Capture the cell that displays the provided text and extract its (x, y) central coordinate. 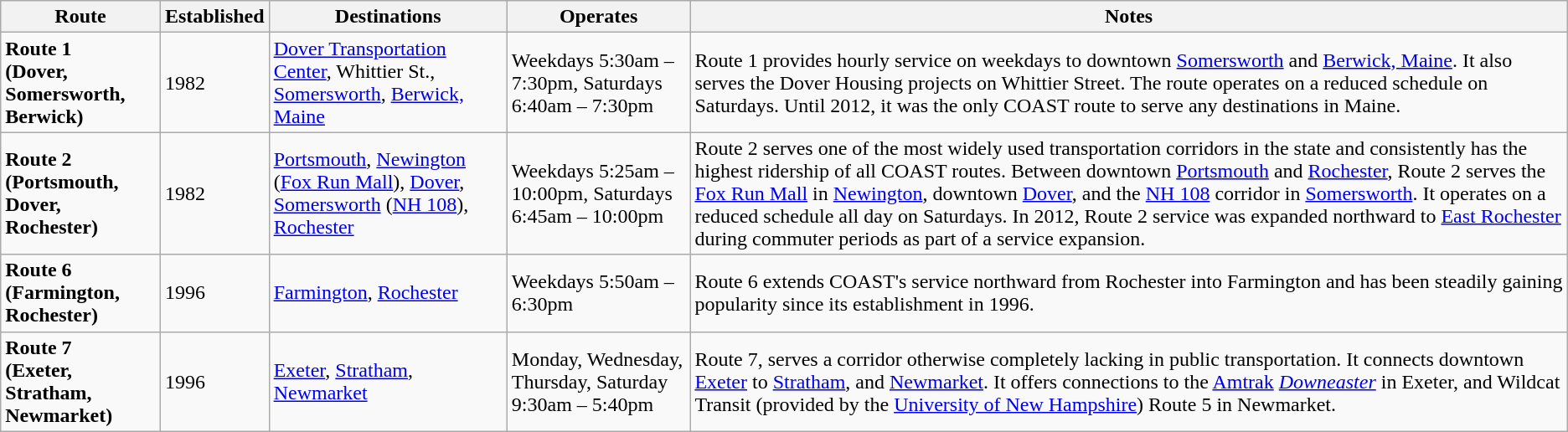
Dover Transportation Center, Whittier St., Somersworth, Berwick, Maine (388, 82)
Route 6(Farmington, Rochester) (80, 293)
Weekdays 5:30am – 7:30pm, Saturdays 6:40am – 7:30pm (598, 82)
Farmington, Rochester (388, 293)
Route 7(Exeter, Stratham, Newmarket) (80, 382)
Route 1(Dover, Somersworth, Berwick) (80, 82)
Weekdays 5:25am – 10:00pm, Saturdays 6:45am – 10:00pm (598, 193)
Monday, Wednesday, Thursday, Saturday 9:30am – 5:40pm (598, 382)
Notes (1129, 17)
Destinations (388, 17)
Operates (598, 17)
Exeter, Stratham, Newmarket (388, 382)
Portsmouth, Newington (Fox Run Mall), Dover, Somersworth (NH 108), Rochester (388, 193)
Established (214, 17)
Route 2(Portsmouth, Dover, Rochester) (80, 193)
Weekdays 5:50am – 6:30pm (598, 293)
Route 6 extends COAST's service northward from Rochester into Farmington and has been steadily gaining popularity since its establishment in 1996. (1129, 293)
Route (80, 17)
